Output the (x, y) coordinate of the center of the cell containing the given text.  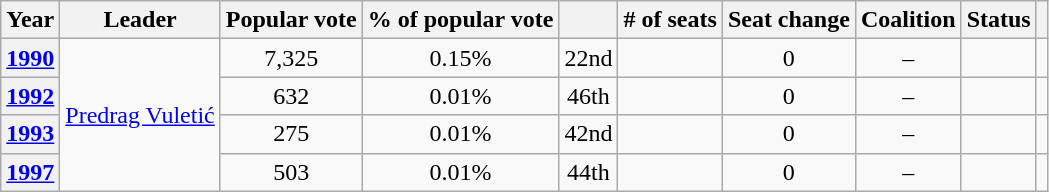
Popular vote (291, 20)
Leader (140, 20)
Year (30, 20)
503 (291, 172)
1997 (30, 172)
1990 (30, 58)
0.15% (460, 58)
44th (588, 172)
1992 (30, 96)
42nd (588, 134)
22nd (588, 58)
# of seats (670, 20)
Predrag Vuletić (140, 115)
632 (291, 96)
7,325 (291, 58)
Seat change (788, 20)
% of popular vote (460, 20)
46th (588, 96)
Status (998, 20)
275 (291, 134)
Coalition (908, 20)
1993 (30, 134)
